Extract the [x, y] coordinate from the center of the cell holding the provided text.  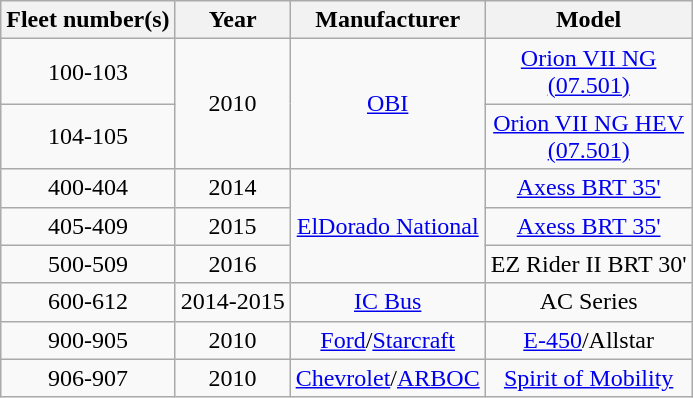
2014 [232, 188]
400-404 [88, 188]
Chevrolet/ARBOC [388, 378]
Orion VII NG HEV(07.501) [588, 136]
Ford/Starcraft [388, 340]
Model [588, 20]
104-105 [88, 136]
AC Series [588, 302]
405-409 [88, 226]
2016 [232, 264]
OBI [388, 104]
Manufacturer [388, 20]
500-509 [88, 264]
IC Bus [388, 302]
Year [232, 20]
ElDorado National [388, 226]
600-612 [88, 302]
100-103 [88, 72]
Fleet number(s) [88, 20]
Orion VII NG(07.501) [588, 72]
900-905 [88, 340]
EZ Rider II BRT 30' [588, 264]
2015 [232, 226]
906-907 [88, 378]
2014-2015 [232, 302]
Spirit of Mobility [588, 378]
E-450/Allstar [588, 340]
